Search for the cell housing the specified text and yield its [x, y] center coordinate. 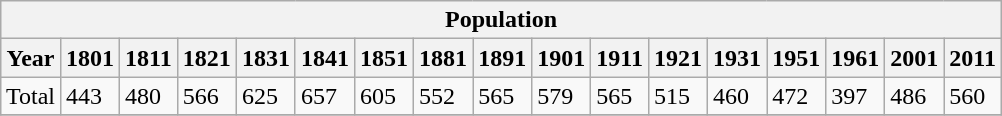
1821 [206, 58]
472 [796, 96]
480 [149, 96]
Year [30, 58]
1901 [562, 58]
657 [324, 96]
460 [738, 96]
566 [206, 96]
Total [30, 96]
1961 [856, 58]
486 [914, 96]
625 [266, 96]
1811 [149, 58]
2001 [914, 58]
1801 [90, 58]
2011 [973, 58]
1881 [444, 58]
605 [384, 96]
1921 [678, 58]
515 [678, 96]
397 [856, 96]
1831 [266, 58]
1951 [796, 58]
1851 [384, 58]
560 [973, 96]
443 [90, 96]
552 [444, 96]
1841 [324, 58]
1931 [738, 58]
1891 [502, 58]
1911 [620, 58]
Population [500, 20]
579 [562, 96]
